Output the [X, Y] coordinate of the center of the cell containing the given text.  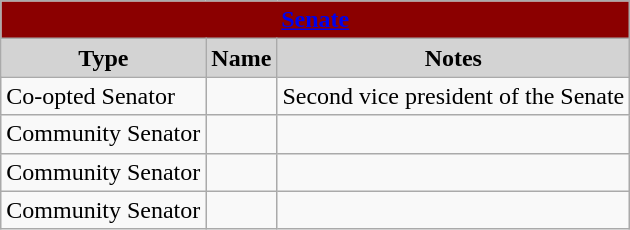
Notes [454, 58]
Type [104, 58]
Co-opted Senator [104, 96]
Name [242, 58]
Senate [316, 20]
Second vice president of the Senate [454, 96]
